Provide the [X, Y] coordinate of the cell's center where the given text is located.  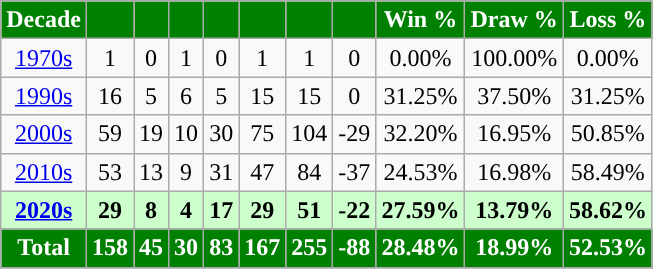
1990s [44, 96]
13.79% [514, 210]
Draw % [514, 20]
75 [262, 134]
32.20% [420, 134]
58.49% [608, 172]
Total [44, 248]
Loss % [608, 20]
104 [310, 134]
-37 [354, 172]
37.50% [514, 96]
45 [152, 248]
-88 [354, 248]
1970s [44, 58]
83 [222, 248]
31 [222, 172]
4 [186, 210]
24.53% [420, 172]
10 [186, 134]
16.98% [514, 172]
84 [310, 172]
27.59% [420, 210]
19 [152, 134]
8 [152, 210]
17 [222, 210]
18.99% [514, 248]
255 [310, 248]
59 [110, 134]
53 [110, 172]
52.53% [608, 248]
6 [186, 96]
2000s [44, 134]
28.48% [420, 248]
16 [110, 96]
51 [310, 210]
16.95% [514, 134]
58.62% [608, 210]
2020s [44, 210]
100.00% [514, 58]
158 [110, 248]
Decade [44, 20]
50.85% [608, 134]
Win % [420, 20]
2010s [44, 172]
-29 [354, 134]
167 [262, 248]
13 [152, 172]
-22 [354, 210]
9 [186, 172]
47 [262, 172]
